Capture the cell that displays the provided text and extract its (X, Y) central coordinate. 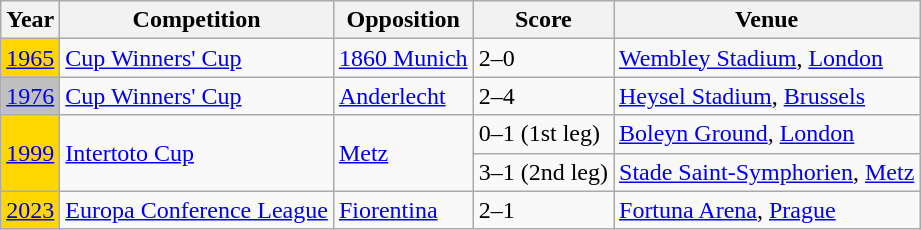
Stade Saint-Symphorien, Metz (767, 172)
Intertoto Cup (197, 153)
Opposition (403, 20)
Wembley Stadium, London (767, 58)
1999 (30, 153)
2–0 (543, 58)
2–4 (543, 96)
0–1 (1st leg) (543, 134)
Europa Conference League (197, 210)
Anderlecht (403, 96)
Venue (767, 20)
3–1 (2nd leg) (543, 172)
Year (30, 20)
Boleyn Ground, London (767, 134)
1976 (30, 96)
1860 Munich (403, 58)
2–1 (543, 210)
Heysel Stadium, Brussels (767, 96)
1965 (30, 58)
2023 (30, 210)
Competition (197, 20)
Metz (403, 153)
Fiorentina (403, 210)
Score (543, 20)
Fortuna Arena, Prague (767, 210)
